Detect which cell encompasses the target text, then output its [x, y] center coordinate. 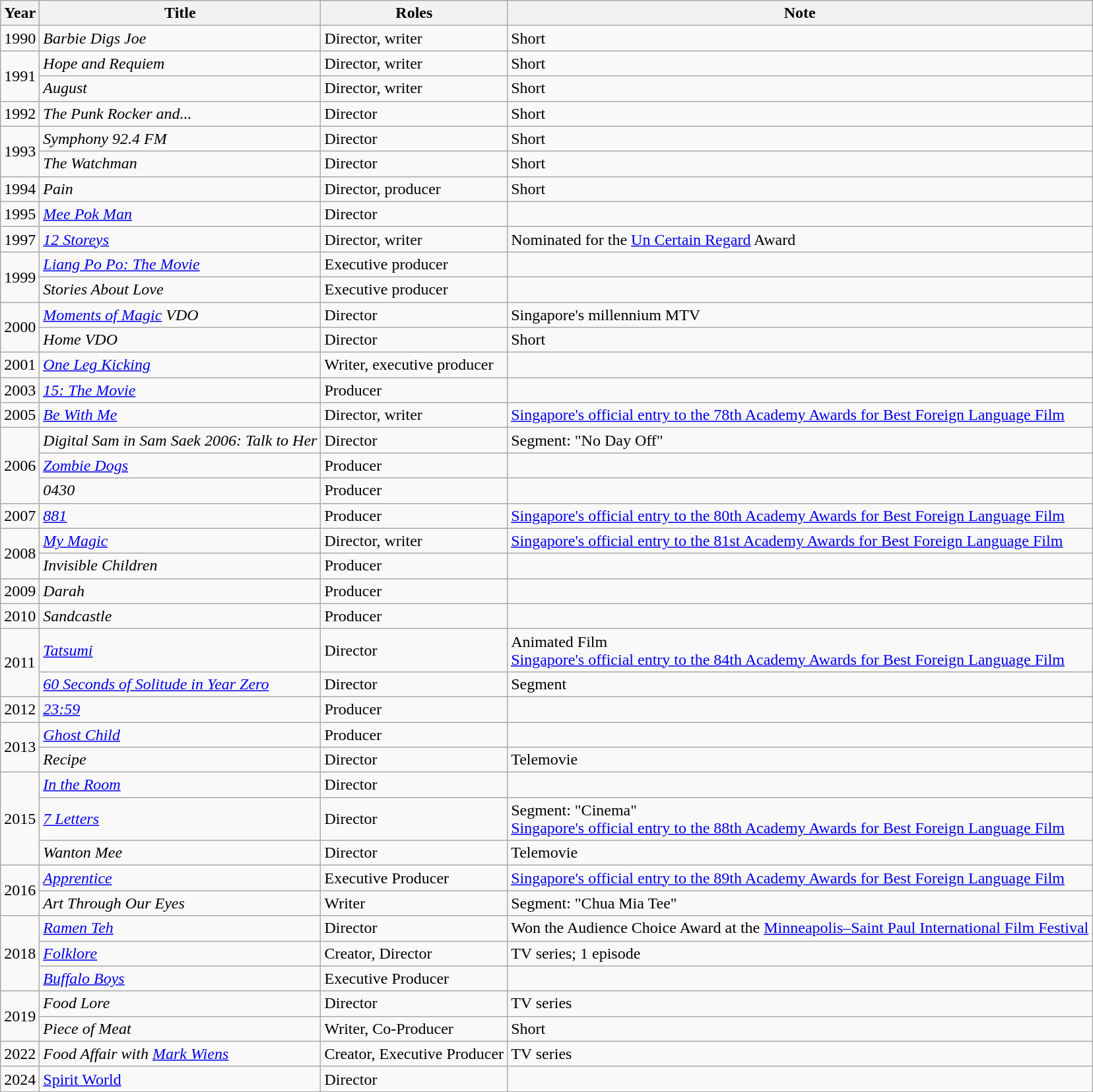
Recipe [180, 760]
Buffalo Boys [180, 978]
Segment [800, 684]
Apprentice [180, 878]
1990 [20, 38]
Creator, Director [414, 953]
Singapore's official entry to the 89th Academy Awards for Best Foreign Language Film [800, 878]
12 Storeys [180, 239]
1995 [20, 214]
2009 [20, 591]
Food Affair with Mark Wiens [180, 1054]
Barbie Digs Joe [180, 38]
Darah [180, 591]
881 [180, 516]
Wanton Mee [180, 853]
1992 [20, 114]
Liang Po Po: The Movie [180, 264]
Animated FilmSingapore's official entry to the 84th Academy Awards for Best Foreign Language Film [800, 650]
The Punk Rocker and... [180, 114]
Singapore's official entry to the 78th Academy Awards for Best Foreign Language Film [800, 415]
1994 [20, 189]
Mee Pok Man [180, 214]
Be With Me [180, 415]
2001 [20, 365]
Writer, executive producer [414, 365]
Note [800, 13]
Sandcastle [180, 616]
Segment: "Chua Mia Tee" [800, 903]
1993 [20, 151]
Piece of Meat [180, 1029]
Digital Sam in Sam Saek 2006: Talk to Her [180, 440]
60 Seconds of Solitude in Year Zero [180, 684]
2010 [20, 616]
Director, producer [414, 189]
Segment: "Cinema" Singapore's official entry to the 88th Academy Awards for Best Foreign Language Film [800, 819]
2011 [20, 663]
2015 [20, 819]
2019 [20, 1016]
In the Room [180, 785]
2024 [20, 1079]
Ramen Teh [180, 928]
Hope and Requiem [180, 63]
2018 [20, 953]
2003 [20, 390]
Food Lore [180, 1004]
One Leg Kicking [180, 365]
0430 [180, 491]
1991 [20, 76]
Creator, Executive Producer [414, 1054]
2022 [20, 1054]
Invisible Children [180, 566]
1997 [20, 239]
2005 [20, 415]
Stories About Love [180, 289]
Nominated for the Un Certain Regard Award [800, 239]
Spirit World [180, 1079]
2013 [20, 747]
Year [20, 13]
My Magic [180, 541]
Home VDO [180, 340]
Singapore's official entry to the 81st Academy Awards for Best Foreign Language Film [800, 541]
Tatsumi [180, 650]
15: The Movie [180, 390]
August [180, 88]
2000 [20, 327]
Moments of Magic VDO [180, 315]
Roles [414, 13]
Won the Audience Choice Award at the Minneapolis–Saint Paul International Film Festival [800, 928]
2016 [20, 891]
2006 [20, 465]
Segment: "No Day Off" [800, 440]
Ghost Child [180, 735]
Title [180, 13]
2008 [20, 553]
The Watchman [180, 164]
Folklore [180, 953]
Art Through Our Eyes [180, 903]
2007 [20, 516]
Pain [180, 189]
7 Letters [180, 819]
Writer, Co-Producer [414, 1029]
Zombie Dogs [180, 465]
TV series; 1 episode [800, 953]
1999 [20, 277]
Singapore's millennium MTV [800, 315]
23:59 [180, 709]
Symphony 92.4 FM [180, 139]
Writer [414, 903]
2012 [20, 709]
Singapore's official entry to the 80th Academy Awards for Best Foreign Language Film [800, 516]
